Output the [x, y] coordinate of the center of the cell containing the given text.  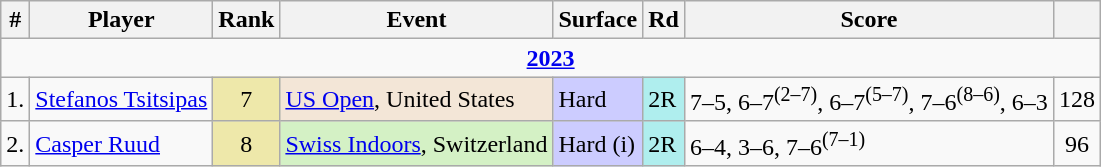
# [16, 20]
7–5, 6–7(2–7), 6–7(5–7), 7–6(8–6), 6–3 [868, 100]
1. [16, 100]
Event [416, 20]
96 [1076, 144]
Stefanos Tsitsipas [122, 100]
Player [122, 20]
8 [246, 144]
7 [246, 100]
Hard (i) [598, 144]
128 [1076, 100]
Score [868, 20]
2023 [551, 58]
6–4, 3–6, 7–6(7–1) [868, 144]
Casper Ruud [122, 144]
US Open, United States [416, 100]
2. [16, 144]
Rd [664, 20]
Surface [598, 20]
Swiss Indoors, Switzerland [416, 144]
Hard [598, 100]
Rank [246, 20]
